Return (x, y) of the center of cell containing provided text 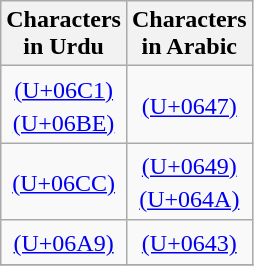
Characters in Arabic (189, 34)
Characters in Urdu (64, 34)
(U+0647) (189, 104)
(U+06A9) (64, 242)
(U+0643) (189, 242)
(U+06CC) (64, 182)
(U+0649) (U+064A) (189, 182)
(U+06C1) (U+06BE) (64, 104)
